Detect which cell encompasses the target text, then output its (X, Y) center coordinate. 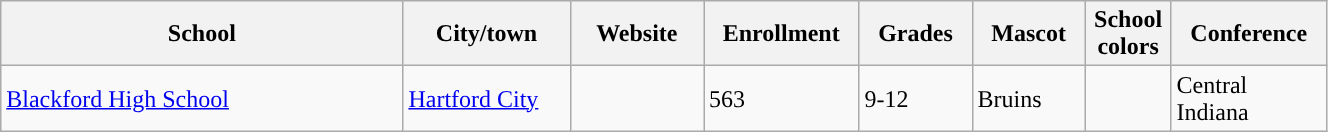
City/town (486, 34)
School colors (1128, 34)
Bruins (1028, 98)
Website (636, 34)
563 (782, 98)
Central Indiana (1248, 98)
School (202, 34)
Conference (1248, 34)
Hartford City (486, 98)
Mascot (1028, 34)
Enrollment (782, 34)
Blackford High School (202, 98)
9-12 (916, 98)
Grades (916, 34)
